Find where the given text appears and provide that cell's center as [X, Y] coordinate. 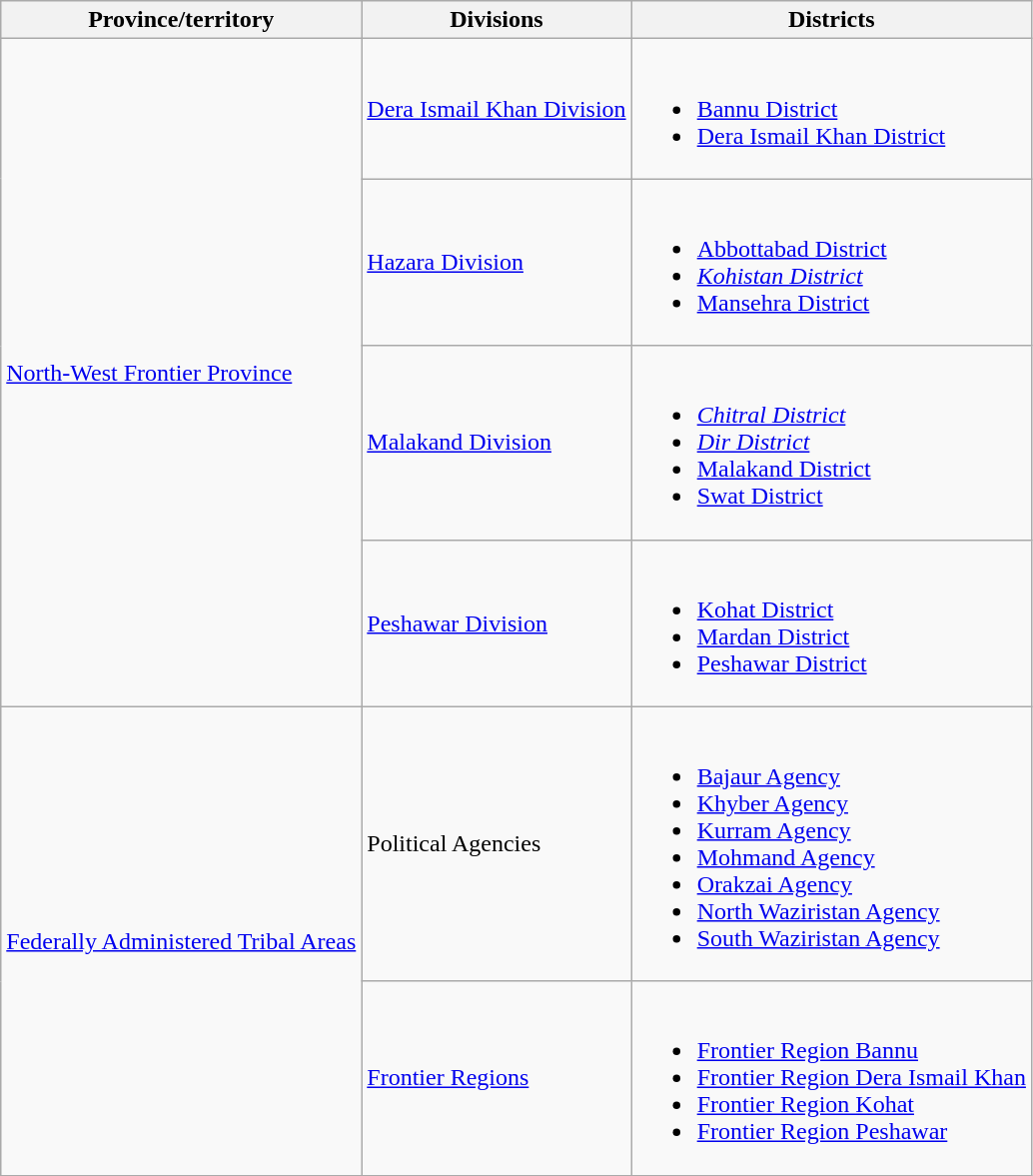
Bajaur AgencyKhyber AgencyKurram AgencyMohmand AgencyOrakzai AgencyNorth Waziristan AgencySouth Waziristan Agency [831, 843]
Federally Administered Tribal Areas [182, 941]
Chitral DistrictDir DistrictMalakand DistrictSwat District [831, 443]
Dera Ismail Khan Division [497, 109]
Hazara Division [497, 262]
Malakand Division [497, 443]
Divisions [497, 20]
Frontier Regions [497, 1078]
Peshawar Division [497, 623]
Frontier Region BannuFrontier Region Dera Ismail KhanFrontier Region KohatFrontier Region Peshawar [831, 1078]
North-West Frontier Province [182, 373]
Kohat DistrictMardan DistrictPeshawar District [831, 623]
Political Agencies [497, 843]
Province/territory [182, 20]
Bannu DistrictDera Ismail Khan District [831, 109]
Districts [831, 20]
Abbottabad DistrictKohistan DistrictMansehra District [831, 262]
